Capture the cell that displays the provided text and extract its [X, Y] central coordinate. 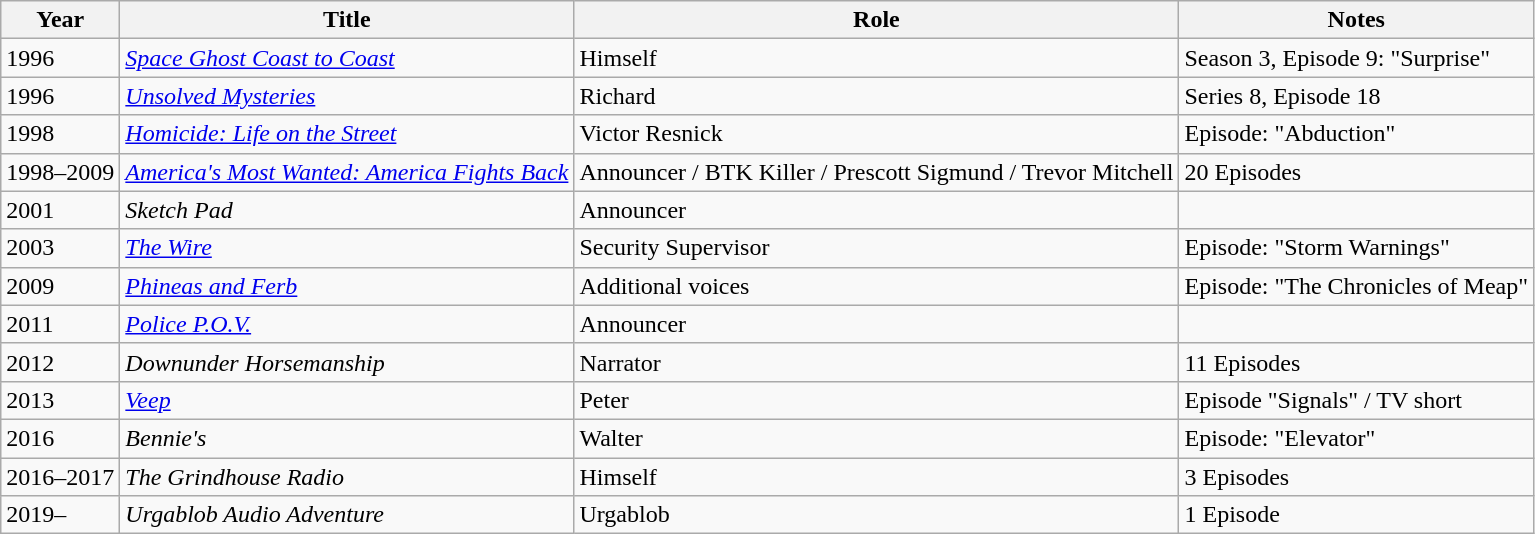
Security Supervisor [876, 248]
Walter [876, 438]
Urgablob Audio Adventure [347, 515]
America's Most Wanted: America Fights Back [347, 172]
20 Episodes [1356, 172]
Title [347, 20]
1998 [60, 134]
11 Episodes [1356, 362]
2016 [60, 438]
Role [876, 20]
2012 [60, 362]
2019– [60, 515]
Space Ghost Coast to Coast [347, 58]
Urgablob [876, 515]
Episode: "The Chronicles of Meap" [1356, 286]
Police P.O.V. [347, 324]
Peter [876, 400]
Episode: "Storm Warnings" [1356, 248]
1998–2009 [60, 172]
Notes [1356, 20]
Series 8, Episode 18 [1356, 96]
2011 [60, 324]
Additional voices [876, 286]
2003 [60, 248]
Victor Resnick [876, 134]
Episode: "Elevator" [1356, 438]
Year [60, 20]
Homicide: Life on the Street [347, 134]
The Wire [347, 248]
2001 [60, 210]
3 Episodes [1356, 477]
2016–2017 [60, 477]
Season 3, Episode 9: "Surprise" [1356, 58]
Announcer / BTK Killer / Prescott Sigmund / Trevor Mitchell [876, 172]
Phineas and Ferb [347, 286]
1 Episode [1356, 515]
Veep [347, 400]
Narrator [876, 362]
2009 [60, 286]
2013 [60, 400]
Sketch Pad [347, 210]
Downunder Horsemanship [347, 362]
Unsolved Mysteries [347, 96]
The Grindhouse Radio [347, 477]
Episode "Signals" / TV short [1356, 400]
Richard [876, 96]
Bennie's [347, 438]
Episode: "Abduction" [1356, 134]
